Pinpoint the cell where the given text exists, returning its [x, y] midpoint coordinate. 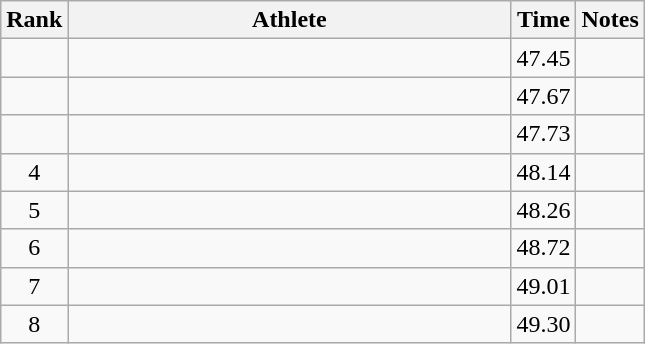
5 [34, 210]
7 [34, 286]
47.67 [544, 96]
Athlete [290, 20]
6 [34, 248]
49.30 [544, 324]
47.45 [544, 58]
48.72 [544, 248]
Rank [34, 20]
49.01 [544, 286]
8 [34, 324]
Time [544, 20]
47.73 [544, 134]
48.26 [544, 210]
Notes [610, 20]
4 [34, 172]
48.14 [544, 172]
